Scan for the cell matching the given text and deliver its [x, y] coordinate at center. 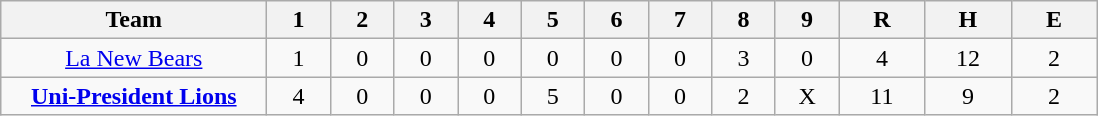
Uni-President Lions [134, 96]
H [968, 20]
Team [134, 20]
E [1054, 20]
R [882, 20]
11 [882, 96]
8 [744, 20]
6 [617, 20]
La New Bears [134, 58]
12 [968, 58]
7 [680, 20]
X [807, 96]
